Return the (x, y) coordinate for the center point of the cell that contains the specified text.  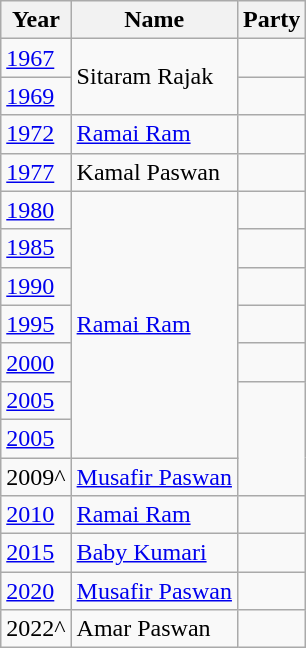
1967 (36, 58)
1990 (36, 286)
2000 (36, 362)
Kamal Paswan (154, 172)
2020 (36, 591)
1985 (36, 248)
2009^ (36, 477)
1972 (36, 134)
Baby Kumari (154, 553)
1995 (36, 324)
2022^ (36, 629)
Year (36, 20)
Party (271, 20)
Name (154, 20)
2010 (36, 515)
Sitaram Rajak (154, 77)
1980 (36, 210)
2015 (36, 553)
1977 (36, 172)
Amar Paswan (154, 629)
1969 (36, 96)
